Find where the given text appears and provide that cell's center as (x, y) coordinate. 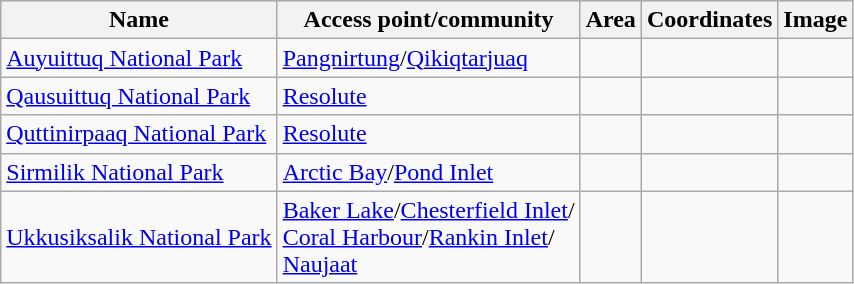
Quttinirpaaq National Park (139, 134)
Auyuittuq National Park (139, 58)
Name (139, 20)
Image (816, 20)
Qausuittuq National Park (139, 96)
Access point/community (428, 20)
Baker Lake/Chesterfield Inlet/Coral Harbour/Rankin Inlet/Naujaat (428, 237)
Ukkusiksalik National Park (139, 237)
Coordinates (709, 20)
Area (610, 20)
Sirmilik National Park (139, 172)
Arctic Bay/Pond Inlet (428, 172)
Pangnirtung/Qikiqtarjuaq (428, 58)
